Return (X, Y) of the center of cell containing provided text 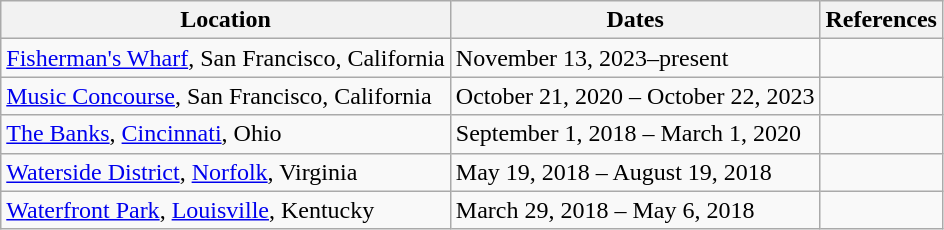
March 29, 2018 – May 6, 2018 (635, 210)
May 19, 2018 – August 19, 2018 (635, 172)
References (882, 20)
Waterside District, Norfolk, Virginia (226, 172)
Fisherman's Wharf, San Francisco, California (226, 58)
September 1, 2018 – March 1, 2020 (635, 134)
Location (226, 20)
November 13, 2023–present (635, 58)
Music Concourse, San Francisco, California (226, 96)
October 21, 2020 – October 22, 2023 (635, 96)
The Banks, Cincinnati, Ohio (226, 134)
Dates (635, 20)
Waterfront Park, Louisville, Kentucky (226, 210)
